For the text-containing cell, return its midpoint in (x, y) coordinate format. 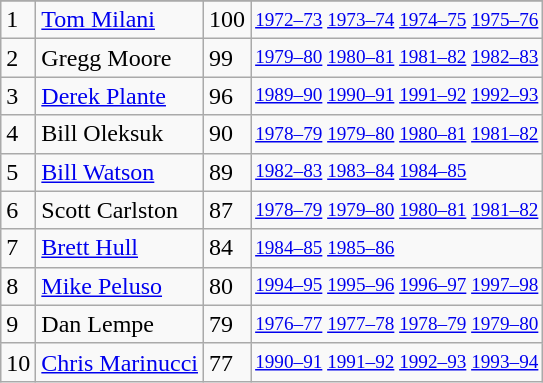
Bill Oleksuk (120, 134)
96 (228, 96)
4 (18, 134)
1990–91 1991–92 1992–93 1993–94 (397, 362)
10 (18, 362)
1 (18, 20)
Bill Watson (120, 172)
1972–73 1973–74 1974–75 1975–76 (397, 20)
Mike Peluso (120, 286)
Dan Lempe (120, 324)
Brett Hull (120, 248)
2 (18, 58)
77 (228, 362)
79 (228, 324)
90 (228, 134)
1976–77 1977–78 1978–79 1979–80 (397, 324)
9 (18, 324)
5 (18, 172)
8 (18, 286)
1984–85 1985–86 (397, 248)
100 (228, 20)
1989–90 1990–91 1991–92 1992–93 (397, 96)
87 (228, 210)
80 (228, 286)
Chris Marinucci (120, 362)
1982–83 1983–84 1984–85 (397, 172)
1994–95 1995–96 1996–97 1997–98 (397, 286)
Tom Milani (120, 20)
1979–80 1980–81 1981–82 1982–83 (397, 58)
84 (228, 248)
Gregg Moore (120, 58)
3 (18, 96)
6 (18, 210)
89 (228, 172)
Derek Plante (120, 96)
Scott Carlston (120, 210)
7 (18, 248)
99 (228, 58)
